Scan for the cell matching the given text and deliver its [x, y] coordinate at center. 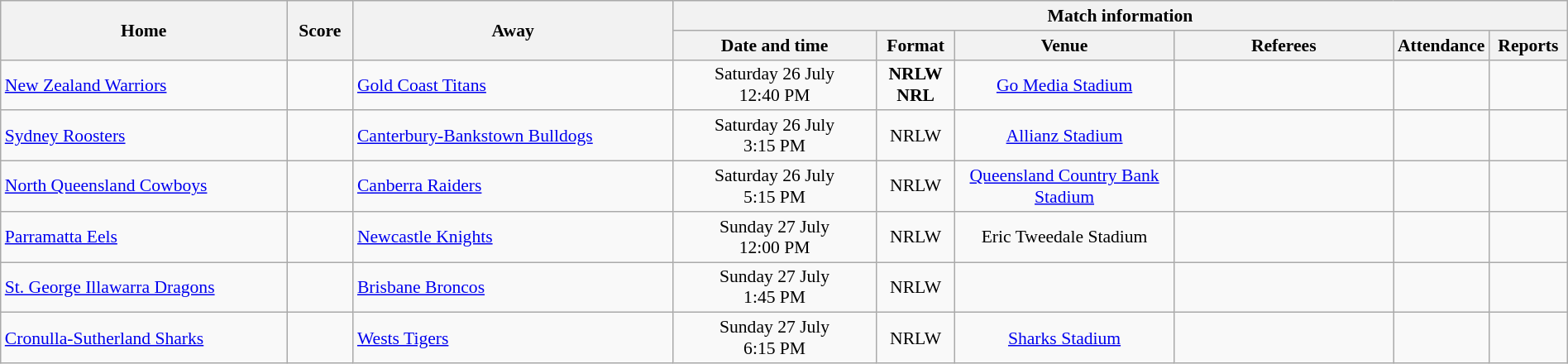
Saturday 26 July5:15 PM [774, 187]
Parramatta Eels [144, 237]
Canterbury-Bankstown Bulldogs [513, 136]
Wests Tigers [513, 338]
Saturday 26 July12:40 PM [774, 84]
Brisbane Broncos [513, 288]
Format [916, 45]
Sunday 27 July6:15 PM [774, 338]
Canberra Raiders [513, 187]
Venue [1064, 45]
Home [144, 30]
Newcastle Knights [513, 237]
Saturday 26 July3:15 PM [774, 136]
North Queensland Cowboys [144, 187]
St. George Illawarra Dragons [144, 288]
Score [320, 30]
Sharks Stadium [1064, 338]
Sunday 27 July12:00 PM [774, 237]
NRLWNRL [916, 84]
Referees [1284, 45]
Reports [1528, 45]
Attendance [1441, 45]
Away [513, 30]
New Zealand Warriors [144, 84]
Sydney Roosters [144, 136]
Eric Tweedale Stadium [1064, 237]
Cronulla-Sutherland Sharks [144, 338]
Gold Coast Titans [513, 84]
Queensland Country Bank Stadium [1064, 187]
Sunday 27 July1:45 PM [774, 288]
Date and time [774, 45]
Allianz Stadium [1064, 136]
Go Media Stadium [1064, 84]
Match information [1120, 16]
